Find where the given text appears and provide that cell's center as (x, y) coordinate. 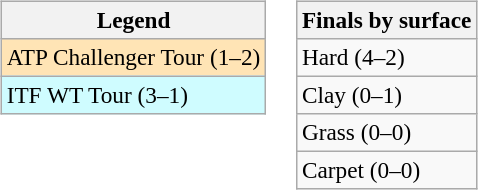
ATP Challenger Tour (1–2) (133, 57)
Legend (133, 20)
Clay (0–1) (387, 95)
Finals by surface (387, 20)
Carpet (0–0) (387, 171)
ITF WT Tour (3–1) (133, 95)
Grass (0–0) (387, 133)
Hard (4–2) (387, 57)
